Determine the [x, y] coordinate at the center of the cell enclosing the given text.  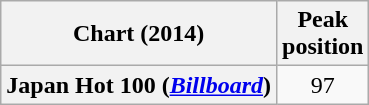
97 [323, 85]
Peakposition [323, 34]
Chart (2014) [139, 34]
Japan Hot 100 (Billboard) [139, 85]
